From the cell containing the given text, extract its center point as [X, Y] coordinate. 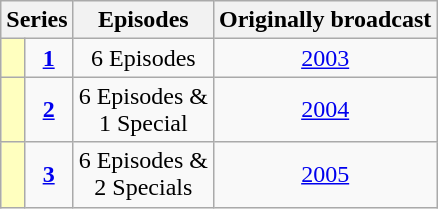
6 Episodes [143, 58]
6 Episodes &1 Special [143, 110]
2004 [326, 110]
Episodes [143, 20]
Originally broadcast [326, 20]
Series [37, 20]
1 [48, 58]
2 [48, 110]
6 Episodes &2 Specials [143, 174]
2005 [326, 174]
3 [48, 174]
2003 [326, 58]
